Determine the [X, Y] coordinate at the center of the cell enclosing the given text.  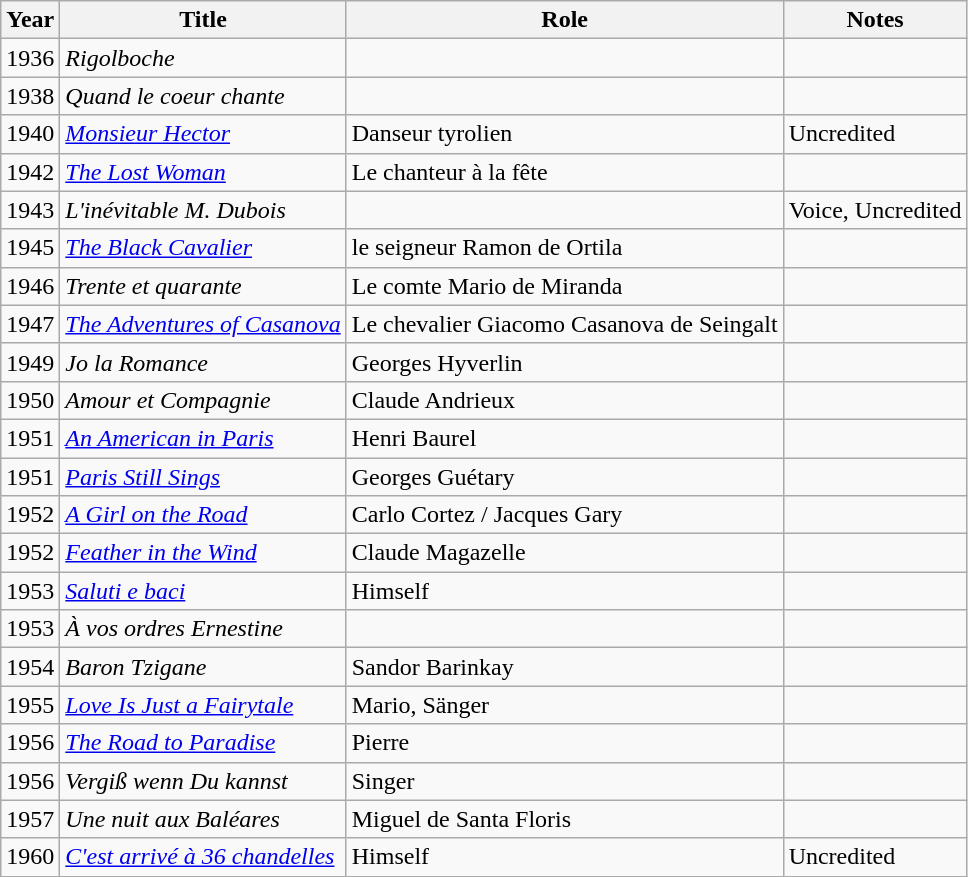
Georges Guétary [564, 477]
The Black Cavalier [203, 248]
1936 [30, 58]
Saluti e baci [203, 591]
Baron Tzigane [203, 667]
Sandor Barinkay [564, 667]
Danseur tyrolien [564, 134]
Notes [875, 20]
1947 [30, 324]
Miguel de Santa Floris [564, 819]
The Lost Woman [203, 172]
L'inévitable M. Dubois [203, 210]
Year [30, 20]
Le chevalier Giacomo Casanova de Seingalt [564, 324]
Role [564, 20]
1940 [30, 134]
1943 [30, 210]
Le comte Mario de Miranda [564, 286]
Jo la Romance [203, 362]
À vos ordres Ernestine [203, 629]
The Adventures of Casanova [203, 324]
An American in Paris [203, 438]
Une nuit aux Baléares [203, 819]
Monsieur Hector [203, 134]
Paris Still Sings [203, 477]
Henri Baurel [564, 438]
Pierre [564, 743]
Singer [564, 781]
Carlo Cortez / Jacques Gary [564, 515]
Quand le coeur chante [203, 96]
Love Is Just a Fairytale [203, 705]
Vergiß wenn Du kannst [203, 781]
A Girl on the Road [203, 515]
Voice, Uncredited [875, 210]
1950 [30, 400]
1960 [30, 857]
Claude Magazelle [564, 553]
Claude Andrieux [564, 400]
1954 [30, 667]
le seigneur Ramon de Ortila [564, 248]
C'est arrivé à 36 chandelles [203, 857]
Trente et quarante [203, 286]
Le chanteur à la fête [564, 172]
Rigolboche [203, 58]
Mario, Sänger [564, 705]
Title [203, 20]
Georges Hyverlin [564, 362]
Amour et Compagnie [203, 400]
1945 [30, 248]
1957 [30, 819]
1946 [30, 286]
1938 [30, 96]
1942 [30, 172]
The Road to Paradise [203, 743]
1949 [30, 362]
Feather in the Wind [203, 553]
1955 [30, 705]
